Search for the cell housing the specified text and yield its [X, Y] center coordinate. 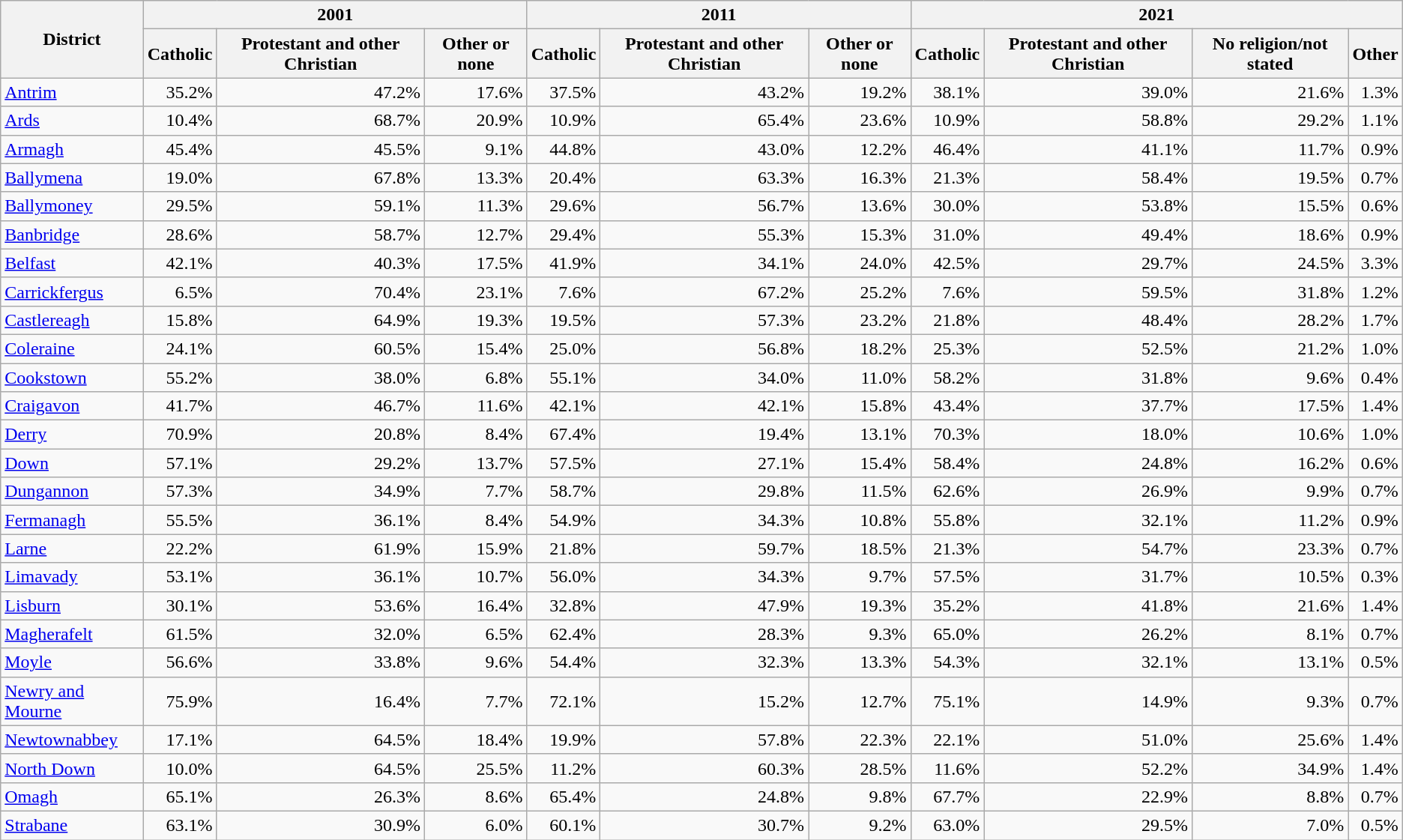
17.1% [180, 740]
10.7% [477, 577]
Other [1375, 54]
26.2% [1088, 634]
10.0% [180, 768]
75.9% [180, 701]
27.1% [704, 463]
44.8% [564, 149]
9.1% [477, 149]
70.3% [947, 435]
Limavady [72, 577]
Armagh [72, 149]
41.8% [1088, 605]
70.4% [321, 291]
19.9% [564, 740]
19.0% [180, 178]
62.4% [564, 634]
Banbridge [72, 235]
33.8% [321, 662]
10.6% [1270, 435]
Carrickfergus [72, 291]
59.5% [1088, 291]
56.8% [704, 348]
30.1% [180, 605]
68.7% [321, 121]
53.6% [321, 605]
57.8% [704, 740]
Belfast [72, 263]
20.9% [477, 121]
Derry [72, 435]
67.8% [321, 178]
30.0% [947, 206]
10.8% [860, 520]
29.7% [1088, 263]
Moyle [72, 662]
45.4% [180, 149]
8.6% [477, 797]
11.0% [860, 377]
39.0% [1088, 92]
60.3% [704, 768]
0.3% [1375, 577]
28.6% [180, 235]
41.7% [180, 406]
58.8% [1088, 121]
19.4% [704, 435]
Dungannon [72, 492]
15.5% [1270, 206]
46.7% [321, 406]
43.0% [704, 149]
18.5% [860, 549]
25.2% [860, 291]
28.5% [860, 768]
55.3% [704, 235]
11.5% [860, 492]
1.2% [1375, 291]
23.6% [860, 121]
45.5% [321, 149]
37.5% [564, 92]
52.5% [1088, 348]
23.1% [477, 291]
61.5% [180, 634]
8.8% [1270, 797]
18.4% [477, 740]
Antrim [72, 92]
72.1% [564, 701]
56.6% [180, 662]
20.8% [321, 435]
15.3% [860, 235]
2021 [1156, 15]
56.7% [704, 206]
Ballymena [72, 178]
59.1% [321, 206]
Larne [72, 549]
District [72, 39]
14.9% [1088, 701]
26.3% [321, 797]
25.6% [1270, 740]
38.1% [947, 92]
18.2% [860, 348]
30.9% [321, 825]
59.7% [704, 549]
Newry and Mourne [72, 701]
32.3% [704, 662]
56.0% [564, 577]
2001 [335, 15]
30.7% [704, 825]
58.2% [947, 377]
22.1% [947, 740]
15.9% [477, 549]
55.1% [564, 377]
3.3% [1375, 263]
10.4% [180, 121]
Cookstown [72, 377]
8.1% [1270, 634]
1.7% [1375, 320]
Magherafelt [72, 634]
Castlereagh [72, 320]
Newtownabbey [72, 740]
19.2% [860, 92]
Fermanagh [72, 520]
Coleraine [72, 348]
54.4% [564, 662]
47.2% [321, 92]
23.3% [1270, 549]
10.5% [1270, 577]
65.1% [180, 797]
55.8% [947, 520]
54.7% [1088, 549]
47.9% [704, 605]
43.4% [947, 406]
25.5% [477, 768]
9.9% [1270, 492]
63.3% [704, 178]
North Down [72, 768]
22.3% [860, 740]
Omagh [72, 797]
25.3% [947, 348]
67.4% [564, 435]
41.1% [1088, 149]
24.5% [1270, 263]
54.3% [947, 662]
60.5% [321, 348]
49.4% [1088, 235]
Down [72, 463]
13.7% [477, 463]
No religion/not stated [1270, 54]
20.4% [564, 178]
37.7% [1088, 406]
18.6% [1270, 235]
11.7% [1270, 149]
40.3% [321, 263]
Ards [72, 121]
Craigavon [72, 406]
1.1% [1375, 121]
53.1% [180, 577]
60.1% [564, 825]
52.2% [1088, 768]
51.0% [1088, 740]
7.0% [1270, 825]
63.0% [947, 825]
6.8% [477, 377]
22.9% [1088, 797]
38.0% [321, 377]
15.2% [704, 701]
70.9% [180, 435]
61.9% [321, 549]
12.2% [860, 149]
26.9% [1088, 492]
54.9% [564, 520]
23.2% [860, 320]
32.8% [564, 605]
29.4% [564, 235]
24.1% [180, 348]
34.0% [704, 377]
53.8% [1088, 206]
28.2% [1270, 320]
46.4% [947, 149]
29.8% [704, 492]
31.0% [947, 235]
13.6% [860, 206]
25.0% [564, 348]
48.4% [1088, 320]
1.3% [1375, 92]
65.0% [947, 634]
64.9% [321, 320]
22.2% [180, 549]
9.2% [860, 825]
Lisburn [72, 605]
42.5% [947, 263]
28.3% [704, 634]
32.0% [321, 634]
Ballymoney [72, 206]
62.6% [947, 492]
2011 [719, 15]
11.3% [477, 206]
55.5% [180, 520]
57.1% [180, 463]
29.6% [564, 206]
Strabane [72, 825]
21.2% [1270, 348]
55.2% [180, 377]
43.2% [704, 92]
16.3% [860, 178]
9.8% [860, 797]
18.0% [1088, 435]
6.0% [477, 825]
41.9% [564, 263]
31.7% [1088, 577]
67.2% [704, 291]
75.1% [947, 701]
34.1% [704, 263]
9.7% [860, 577]
63.1% [180, 825]
16.2% [1270, 463]
0.4% [1375, 377]
67.7% [947, 797]
17.6% [477, 92]
24.0% [860, 263]
